Scan for the cell matching the given text and deliver its (X, Y) coordinate at center. 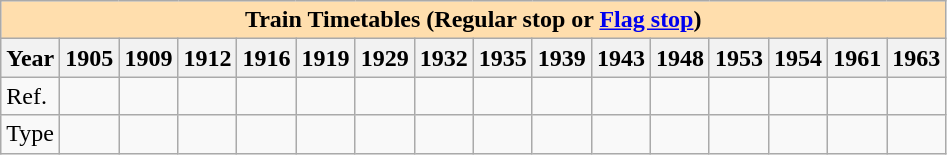
Type (30, 134)
1912 (208, 58)
1916 (266, 58)
1905 (90, 58)
Train Timetables (Regular stop or Flag stop) (474, 20)
1953 (738, 58)
1932 (444, 58)
1963 (916, 58)
1909 (148, 58)
1954 (798, 58)
1943 (620, 58)
1939 (562, 58)
1929 (384, 58)
Ref. (30, 96)
1919 (326, 58)
1948 (680, 58)
Year (30, 58)
1935 (502, 58)
1961 (858, 58)
